Pinpoint the cell where the given text exists, returning its (X, Y) midpoint coordinate. 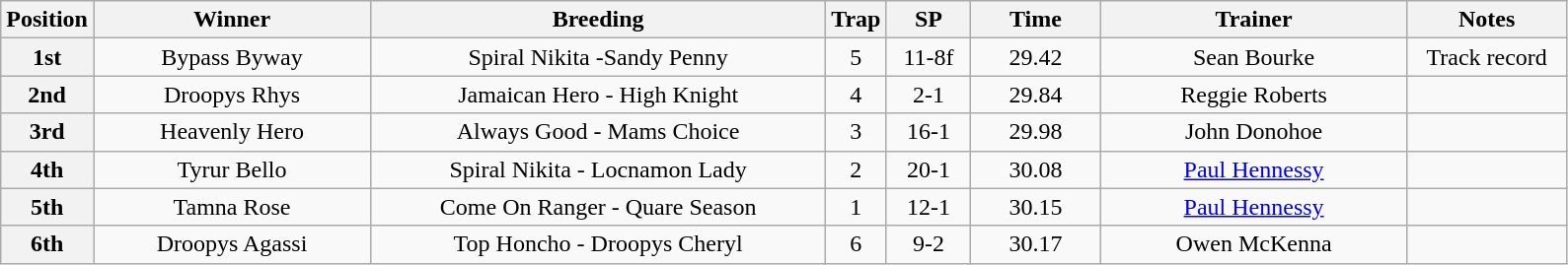
Position (47, 20)
Time (1036, 20)
20-1 (929, 169)
Track record (1486, 57)
16-1 (929, 132)
Breeding (598, 20)
29.42 (1036, 57)
Spiral Nikita -Sandy Penny (598, 57)
2-1 (929, 95)
SP (929, 20)
Heavenly Hero (231, 132)
4th (47, 169)
Come On Ranger - Quare Season (598, 207)
9-2 (929, 244)
3rd (47, 132)
Jamaican Hero - High Knight (598, 95)
30.08 (1036, 169)
30.15 (1036, 207)
Top Honcho - Droopys Cheryl (598, 244)
6th (47, 244)
4 (857, 95)
30.17 (1036, 244)
5th (47, 207)
John Donohoe (1253, 132)
29.84 (1036, 95)
2 (857, 169)
Bypass Byway (231, 57)
12-1 (929, 207)
5 (857, 57)
29.98 (1036, 132)
Always Good - Mams Choice (598, 132)
2nd (47, 95)
1st (47, 57)
11-8f (929, 57)
6 (857, 244)
Owen McKenna (1253, 244)
Winner (231, 20)
1 (857, 207)
3 (857, 132)
Notes (1486, 20)
Reggie Roberts (1253, 95)
Trap (857, 20)
Droopys Agassi (231, 244)
Tyrur Bello (231, 169)
Trainer (1253, 20)
Droopys Rhys (231, 95)
Sean Bourke (1253, 57)
Tamna Rose (231, 207)
Spiral Nikita - Locnamon Lady (598, 169)
